Return the (x, y) coordinate for the center point of the cell that contains the specified text.  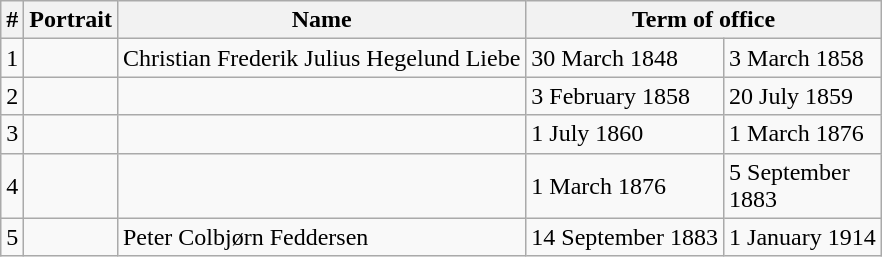
30 March 1848 (625, 58)
20 July 1859 (803, 96)
1 (12, 58)
Christian Frederik Julius Hegelund Liebe (321, 58)
3 March 1858 (803, 58)
2 (12, 96)
5 September1883 (803, 186)
1 July 1860 (625, 134)
Peter Colbjørn Feddersen (321, 237)
3 (12, 134)
# (12, 20)
4 (12, 186)
Term of office (704, 20)
14 September 1883 (625, 237)
Portrait (71, 20)
5 (12, 237)
1 January 1914 (803, 237)
3 February 1858 (625, 96)
Name (321, 20)
